Search for the cell housing the specified text and yield its [X, Y] center coordinate. 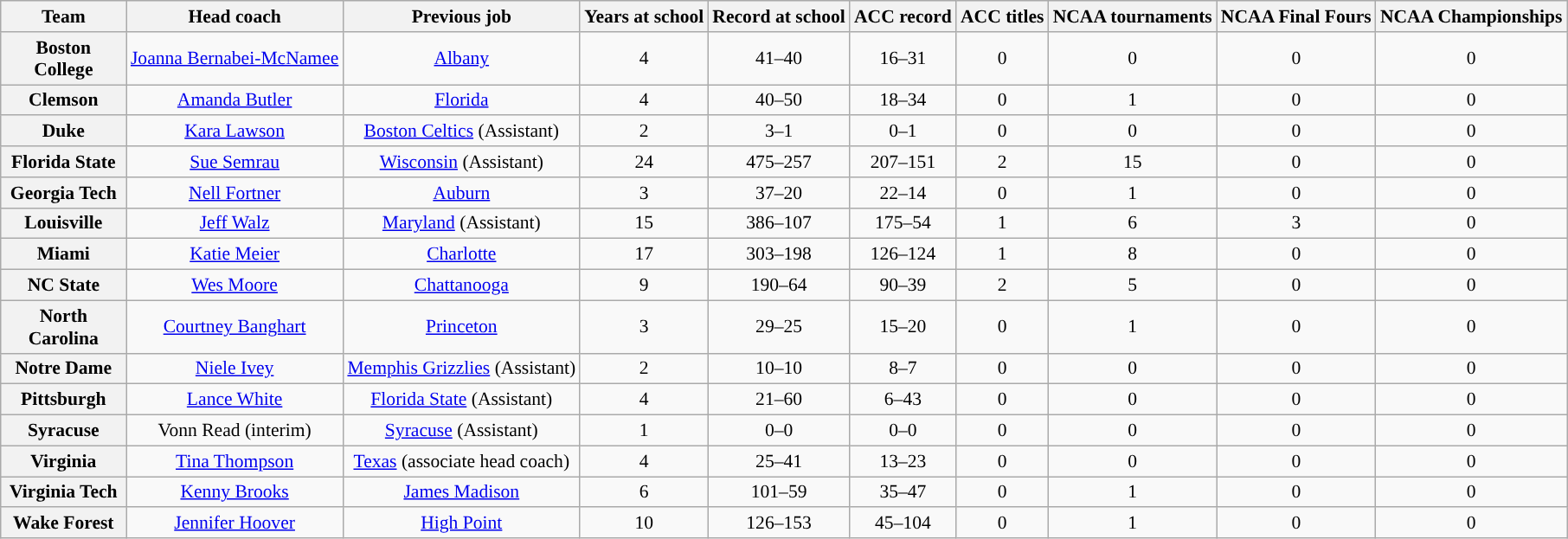
ACC titles [1002, 16]
Maryland (Assistant) [461, 223]
40–50 [779, 100]
24 [644, 162]
Charlotte [461, 254]
21–60 [779, 400]
475–257 [779, 162]
17 [644, 254]
Kenny Brooks [235, 492]
Pittsburgh [64, 400]
Tina Thompson [235, 461]
Katie Meier [235, 254]
90–39 [903, 286]
386–107 [779, 223]
NCAA tournaments [1133, 16]
Previous job [461, 16]
5 [1133, 286]
0–1 [903, 132]
Amanda Butler [235, 100]
190–64 [779, 286]
Notre Dame [64, 369]
ACC record [903, 16]
45–104 [903, 523]
Vonn Read (interim) [235, 431]
8 [1133, 254]
175–54 [903, 223]
North Carolina [64, 327]
Clemson [64, 100]
41–40 [779, 59]
Wes Moore [235, 286]
Syracuse [64, 431]
101–59 [779, 492]
Team [64, 16]
37–20 [779, 193]
6–43 [903, 400]
Record at school [779, 16]
126–153 [779, 523]
207–151 [903, 162]
35–47 [903, 492]
29–25 [779, 327]
Miami [64, 254]
Princeton [461, 327]
Louisville [64, 223]
Florida State [64, 162]
18–34 [903, 100]
22–14 [903, 193]
3–1 [779, 132]
Lance White [235, 400]
Albany [461, 59]
Virginia [64, 461]
Sue Semrau [235, 162]
Chattanooga [461, 286]
126–124 [903, 254]
Head coach [235, 16]
NCAA Final Fours [1296, 16]
Boston Celtics (Assistant) [461, 132]
Joanna Bernabei-McNamee [235, 59]
Kara Lawson [235, 132]
Syracuse (Assistant) [461, 431]
Boston College [64, 59]
High Point [461, 523]
15–20 [903, 327]
Texas (associate head coach) [461, 461]
Memphis Grizzlies (Assistant) [461, 369]
Jennifer Hoover [235, 523]
Georgia Tech [64, 193]
James Madison [461, 492]
Nell Fortner [235, 193]
Courtney Banghart [235, 327]
9 [644, 286]
16–31 [903, 59]
NC State [64, 286]
10 [644, 523]
NCAA Championships [1471, 16]
Duke [64, 132]
Wake Forest [64, 523]
Florida State (Assistant) [461, 400]
13–23 [903, 461]
Auburn [461, 193]
10–10 [779, 369]
Virginia Tech [64, 492]
Wisconsin (Assistant) [461, 162]
8–7 [903, 369]
25–41 [779, 461]
303–198 [779, 254]
Florida [461, 100]
Years at school [644, 16]
Jeff Walz [235, 223]
Niele Ivey [235, 369]
